Locate the cell with the specified text and output its (X, Y) center coordinate. 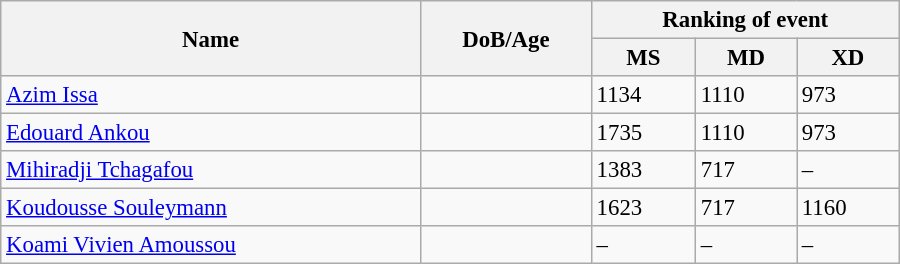
Koami Vivien Amoussou (211, 245)
1735 (643, 133)
Koudousse Souleymann (211, 208)
Azim Issa (211, 95)
1160 (848, 208)
MD (746, 58)
XD (848, 58)
1383 (643, 170)
Ranking of event (745, 20)
MS (643, 58)
Mihiradji Tchagafou (211, 170)
1134 (643, 95)
Name (211, 38)
1623 (643, 208)
DoB/Age (506, 38)
Edouard Ankou (211, 133)
